Provide the (x, y) coordinate of the cell's center where the given text is located.  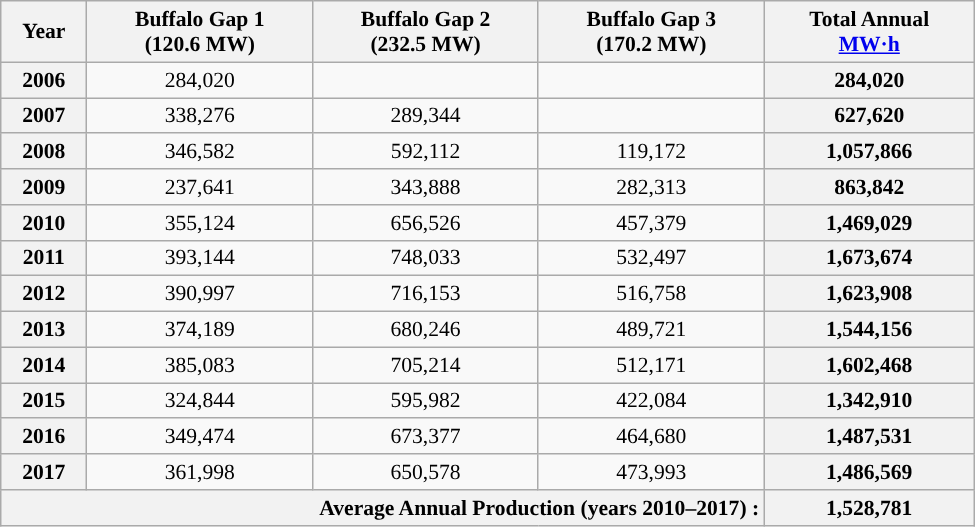
Buffalo Gap 1(120.6 MW) (200, 32)
349,474 (200, 437)
457,379 (651, 223)
2017 (44, 472)
1,602,468 (869, 365)
Buffalo Gap 2(232.5 MW) (426, 32)
627,620 (869, 116)
2006 (44, 80)
595,982 (426, 401)
1,469,029 (869, 223)
422,084 (651, 401)
2008 (44, 152)
390,997 (200, 294)
673,377 (426, 437)
385,083 (200, 365)
705,214 (426, 365)
282,313 (651, 187)
338,276 (200, 116)
592,112 (426, 152)
Buffalo Gap 3(170.2 MW) (651, 32)
1,544,156 (869, 330)
2015 (44, 401)
1,623,908 (869, 294)
516,758 (651, 294)
119,172 (651, 152)
346,582 (200, 152)
393,144 (200, 258)
1,342,910 (869, 401)
532,497 (651, 258)
374,189 (200, 330)
650,578 (426, 472)
343,888 (426, 187)
1,486,569 (869, 472)
656,526 (426, 223)
2014 (44, 365)
1,487,531 (869, 437)
1,057,866 (869, 152)
289,344 (426, 116)
489,721 (651, 330)
324,844 (200, 401)
2009 (44, 187)
1,528,781 (869, 508)
361,998 (200, 472)
863,842 (869, 187)
237,641 (200, 187)
716,153 (426, 294)
355,124 (200, 223)
2011 (44, 258)
2010 (44, 223)
2013 (44, 330)
2012 (44, 294)
680,246 (426, 330)
Average Annual Production (years 2010–2017) : (382, 508)
Year (44, 32)
Total AnnualMW·h (869, 32)
1,673,674 (869, 258)
2007 (44, 116)
464,680 (651, 437)
473,993 (651, 472)
2016 (44, 437)
748,033 (426, 258)
512,171 (651, 365)
